Identify which cell holds the provided text, then report its (x, y) central coordinate. 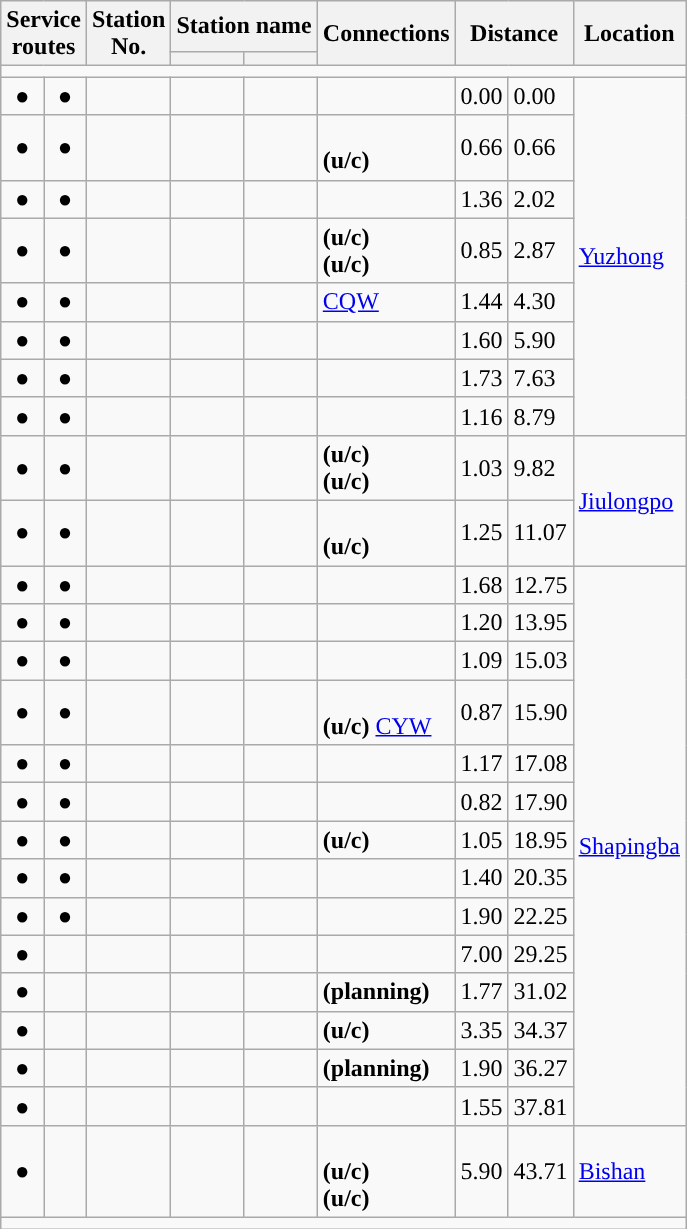
1.05 (482, 840)
9.82 (540, 468)
43.71 (540, 1171)
31.02 (540, 992)
1.36 (482, 199)
Jiulongpo (629, 500)
0.82 (482, 802)
1.03 (482, 468)
1.09 (482, 661)
Station name (244, 26)
Serviceroutes (44, 34)
15.90 (540, 712)
36.27 (540, 1068)
12.75 (540, 585)
17.90 (540, 802)
11.07 (540, 532)
CQW (386, 302)
(u/c) CYW (386, 712)
17.08 (540, 764)
0.87 (482, 712)
3.35 (482, 1030)
1.68 (482, 585)
1.77 (482, 992)
8.79 (540, 416)
15.03 (540, 661)
2.87 (540, 250)
4.30 (540, 302)
0.85 (482, 250)
Yuzhong (629, 256)
StationNo. (128, 34)
Connections (386, 34)
Distance (514, 34)
Location (629, 34)
1.55 (482, 1106)
29.25 (540, 954)
20.35 (540, 878)
1.60 (482, 340)
37.81 (540, 1106)
1.40 (482, 878)
1.16 (482, 416)
13.95 (540, 623)
2.02 (540, 199)
1.73 (482, 378)
Shapingba (629, 846)
7.00 (482, 954)
Bishan (629, 1171)
7.63 (540, 378)
34.37 (540, 1030)
1.25 (482, 532)
18.95 (540, 840)
1.44 (482, 302)
1.17 (482, 764)
1.20 (482, 623)
22.25 (540, 916)
